Provide the [X, Y] coordinate of the cell's center where the given text is located.  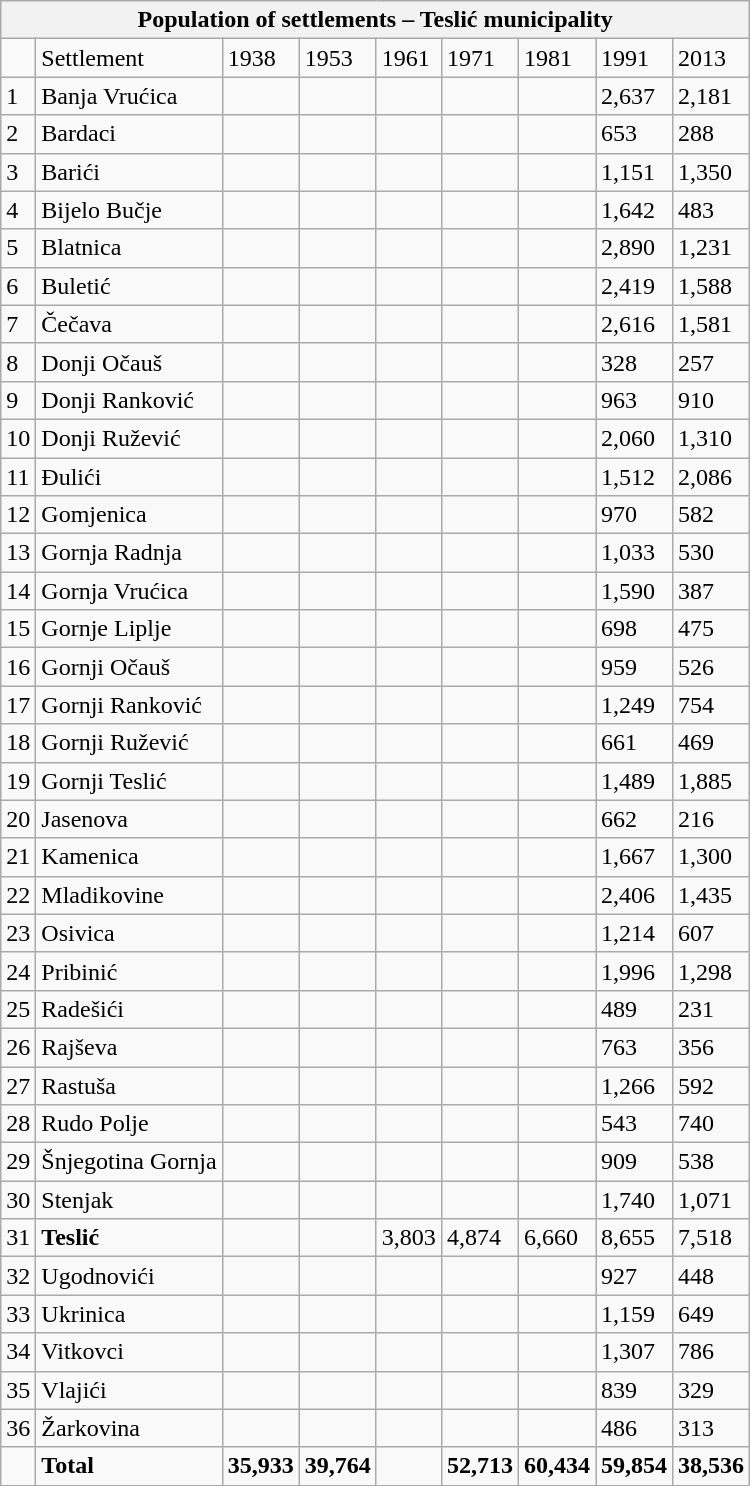
Rastuša [129, 1085]
754 [712, 705]
910 [712, 400]
12 [18, 515]
483 [712, 210]
22 [18, 895]
32 [18, 1276]
698 [634, 629]
Stenjak [129, 1200]
10 [18, 438]
740 [712, 1124]
763 [634, 1047]
24 [18, 971]
786 [712, 1352]
Radešići [129, 1009]
35 [18, 1390]
Barići [129, 172]
1,642 [634, 210]
Pribinić [129, 971]
2013 [712, 58]
Osivica [129, 933]
8,655 [634, 1238]
1 [18, 96]
1,307 [634, 1352]
25 [18, 1009]
538 [712, 1162]
Bardaci [129, 134]
1,300 [712, 857]
59,854 [634, 1466]
52,713 [480, 1466]
1,231 [712, 248]
653 [634, 134]
328 [634, 362]
2,060 [634, 438]
329 [712, 1390]
Gomjenica [129, 515]
6 [18, 286]
489 [634, 1009]
387 [712, 591]
36 [18, 1428]
909 [634, 1162]
1,667 [634, 857]
29 [18, 1162]
30 [18, 1200]
11 [18, 477]
Bijelo Bučje [129, 210]
Donji Ranković [129, 400]
1938 [260, 58]
1,214 [634, 933]
Teslić [129, 1238]
356 [712, 1047]
Jasenova [129, 819]
26 [18, 1047]
1,512 [634, 477]
1,298 [712, 971]
Gornji Očauš [129, 667]
Vitkovci [129, 1352]
288 [712, 134]
1991 [634, 58]
2,616 [634, 324]
18 [18, 743]
Ukrinica [129, 1314]
Šnjegotina Gornja [129, 1162]
1,310 [712, 438]
Ugodnovići [129, 1276]
582 [712, 515]
469 [712, 743]
2,890 [634, 248]
2,181 [712, 96]
526 [712, 667]
963 [634, 400]
Gornja Vrućica [129, 591]
23 [18, 933]
Gornji Ružević [129, 743]
Blatnica [129, 248]
486 [634, 1428]
16 [18, 667]
17 [18, 705]
60,434 [556, 1466]
959 [634, 667]
2,086 [712, 477]
1971 [480, 58]
Settlement [129, 58]
1,249 [634, 705]
7,518 [712, 1238]
Gornje Liplje [129, 629]
1,885 [712, 781]
1981 [556, 58]
1,159 [634, 1314]
Banja Vrućica [129, 96]
3 [18, 172]
530 [712, 553]
970 [634, 515]
33 [18, 1314]
1,581 [712, 324]
2,419 [634, 286]
1,266 [634, 1085]
6,660 [556, 1238]
Population of settlements – Teslić municipality [376, 20]
Buletić [129, 286]
1,350 [712, 172]
2,637 [634, 96]
1,071 [712, 1200]
257 [712, 362]
Mladikovine [129, 895]
662 [634, 819]
Čečava [129, 324]
661 [634, 743]
Gornji Teslić [129, 781]
313 [712, 1428]
Vlajići [129, 1390]
20 [18, 819]
34 [18, 1352]
1,033 [634, 553]
5 [18, 248]
1,740 [634, 1200]
31 [18, 1238]
1,588 [712, 286]
38,536 [712, 1466]
216 [712, 819]
21 [18, 857]
1,151 [634, 172]
927 [634, 1276]
4 [18, 210]
1961 [408, 58]
Rajševa [129, 1047]
231 [712, 1009]
Rudo Polje [129, 1124]
3,803 [408, 1238]
1,489 [634, 781]
607 [712, 933]
13 [18, 553]
592 [712, 1085]
649 [712, 1314]
8 [18, 362]
448 [712, 1276]
1,996 [634, 971]
Gornji Ranković [129, 705]
1,590 [634, 591]
Donji Ružević [129, 438]
Đulići [129, 477]
1953 [338, 58]
4,874 [480, 1238]
Total [129, 1466]
Donji Očauš [129, 362]
14 [18, 591]
839 [634, 1390]
543 [634, 1124]
2 [18, 134]
35,933 [260, 1466]
28 [18, 1124]
15 [18, 629]
Žarkovina [129, 1428]
Kamenica [129, 857]
9 [18, 400]
475 [712, 629]
27 [18, 1085]
19 [18, 781]
39,764 [338, 1466]
1,435 [712, 895]
7 [18, 324]
Gornja Radnja [129, 553]
2,406 [634, 895]
